Capture the cell that displays the provided text and extract its (X, Y) central coordinate. 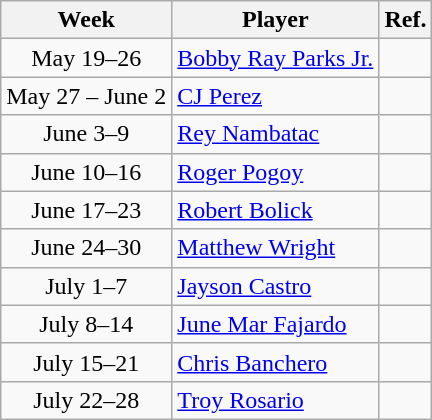
Roger Pogoy (276, 172)
CJ Perez (276, 96)
Rey Nambatac (276, 134)
June 3–9 (86, 134)
Robert Bolick (276, 210)
Player (276, 20)
Bobby Ray Parks Jr. (276, 58)
Troy Rosario (276, 400)
Week (86, 20)
May 27 – June 2 (86, 96)
May 19–26 (86, 58)
Jayson Castro (276, 286)
June 17–23 (86, 210)
June Mar Fajardo (276, 324)
June 10–16 (86, 172)
June 24–30 (86, 248)
Matthew Wright (276, 248)
July 8–14 (86, 324)
Ref. (406, 20)
July 1–7 (86, 286)
July 15–21 (86, 362)
July 22–28 (86, 400)
Chris Banchero (276, 362)
